Output the (X, Y) coordinate of the center of the cell containing the given text.  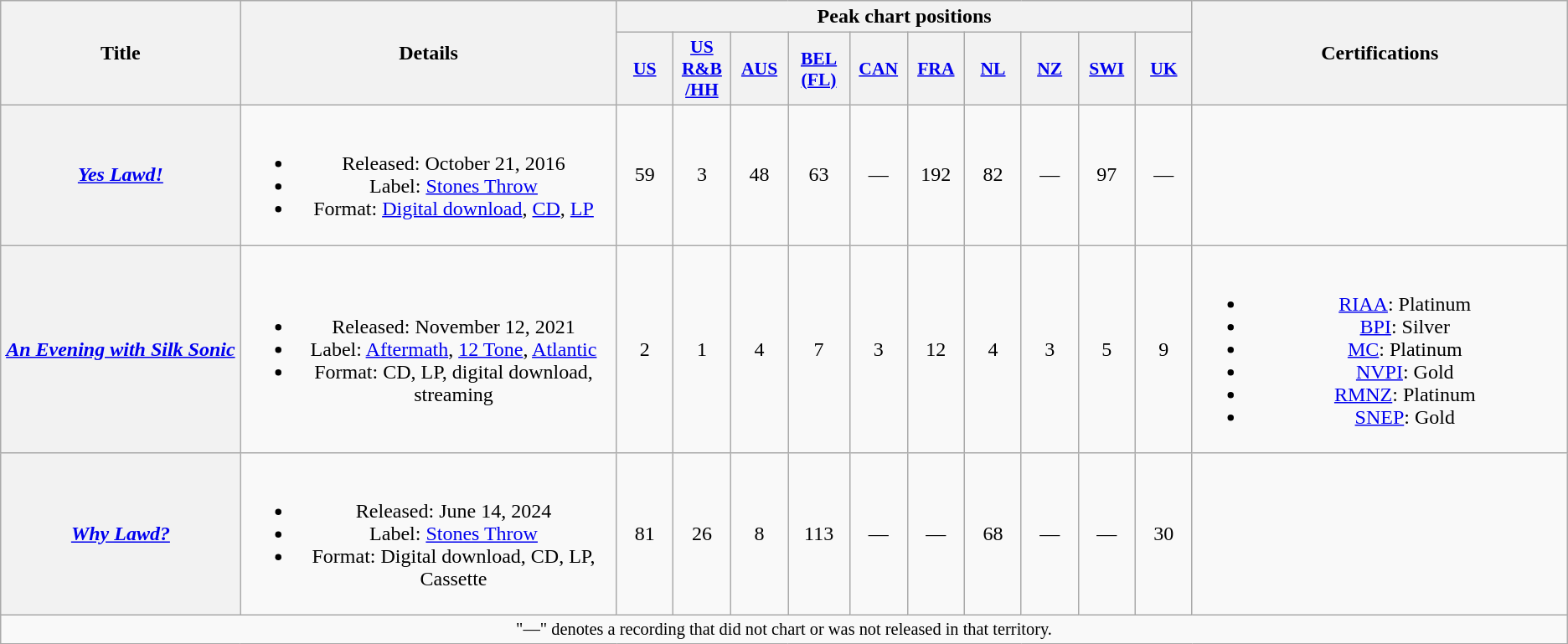
FRA (936, 69)
26 (702, 534)
30 (1163, 534)
63 (819, 174)
Details (429, 54)
Certifications (1380, 54)
CAN (878, 69)
113 (819, 534)
7 (819, 348)
Title (121, 54)
SWI (1106, 69)
RIAA: PlatinumBPI: SilverMC: PlatinumNVPI: GoldRMNZ: PlatinumSNEP: Gold (1380, 348)
NZ (1050, 69)
Released: October 21, 2016Label: Stones ThrowFormat: Digital download, CD, LP (429, 174)
BEL(FL) (819, 69)
12 (936, 348)
Peak chart positions (905, 17)
68 (993, 534)
USR&B/HH (702, 69)
192 (936, 174)
NL (993, 69)
UK (1163, 69)
2 (645, 348)
US (645, 69)
Why Lawd? (121, 534)
Yes Lawd! (121, 174)
97 (1106, 174)
82 (993, 174)
"—" denotes a recording that did not chart or was not released in that territory. (784, 630)
9 (1163, 348)
AUS (759, 69)
48 (759, 174)
An Evening with Silk Sonic (121, 348)
1 (702, 348)
59 (645, 174)
Released: November 12, 2021Label: Aftermath, 12 Tone, AtlanticFormat: CD, LP, digital download, streaming (429, 348)
81 (645, 534)
5 (1106, 348)
8 (759, 534)
Released: June 14, 2024Label: Stones ThrowFormat: Digital download, CD, LP, Cassette (429, 534)
